Capture the cell that displays the provided text and extract its (X, Y) central coordinate. 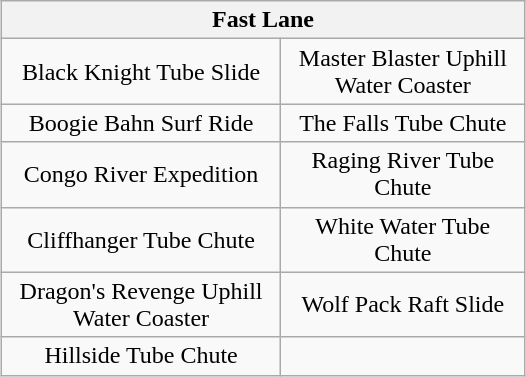
Fast Lane (263, 20)
Master Blaster Uphill Water Coaster (403, 72)
Wolf Pack Raft Slide (403, 304)
Cliffhanger Tube Chute (141, 240)
Boogie Bahn Surf Ride (141, 123)
Congo River Expedition (141, 174)
Raging River Tube Chute (403, 174)
Hillside Tube Chute (141, 356)
Dragon's Revenge Uphill Water Coaster (141, 304)
White Water Tube Chute (403, 240)
The Falls Tube Chute (403, 123)
Black Knight Tube Slide (141, 72)
